Detect which cell encompasses the target text, then output its [X, Y] center coordinate. 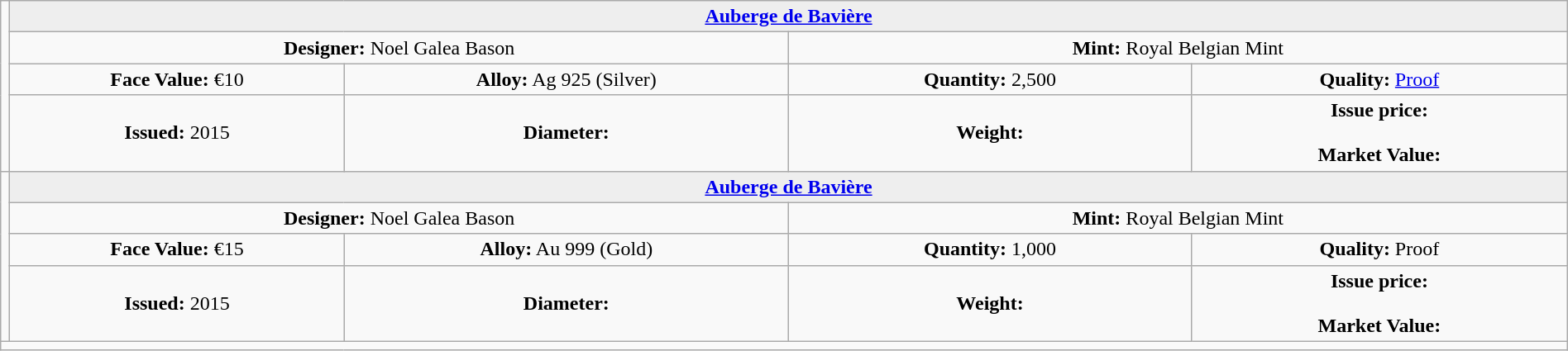
Face Value: €15 [177, 249]
Quantity: 1,000 [989, 249]
Alloy: Ag 925 (Silver) [566, 79]
Alloy: Au 999 (Gold) [566, 249]
Quantity: 2,500 [989, 79]
Face Value: €10 [177, 79]
